Pinpoint the cell where the given text exists, returning its [X, Y] midpoint coordinate. 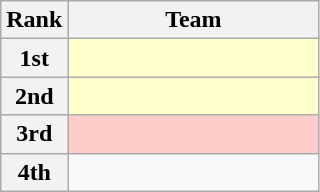
Team [194, 20]
1st [34, 58]
Rank [34, 20]
4th [34, 172]
2nd [34, 96]
3rd [34, 134]
